Search for the cell housing the specified text and yield its [x, y] center coordinate. 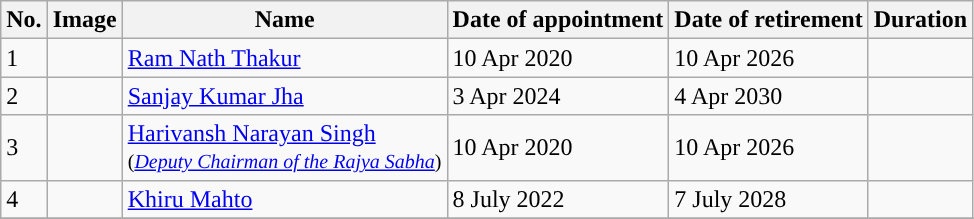
Image [84, 20]
Date of retirement [768, 20]
No. [24, 20]
4 [24, 199]
7 July 2028 [768, 199]
Sanjay Kumar Jha [284, 96]
Name [284, 20]
3 [24, 148]
2 [24, 96]
Ram Nath Thakur [284, 58]
Date of appointment [558, 20]
8 July 2022 [558, 199]
Harivansh Narayan Singh(Deputy Chairman of the Rajya Sabha) [284, 148]
Duration [920, 20]
Khiru Mahto [284, 199]
3 Apr 2024 [558, 96]
4 Apr 2030 [768, 96]
1 [24, 58]
